Identify which cell holds the provided text, then report its (X, Y) central coordinate. 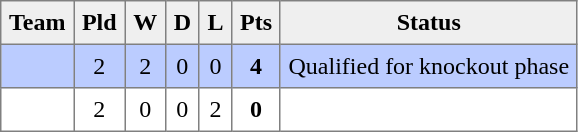
W (145, 23)
Pld (100, 23)
D (182, 23)
4 (256, 66)
Status (428, 23)
Qualified for knockout phase (428, 66)
Pts (256, 23)
Team (38, 23)
L (216, 23)
